Extract the [X, Y] coordinate from the center of the cell holding the provided text.  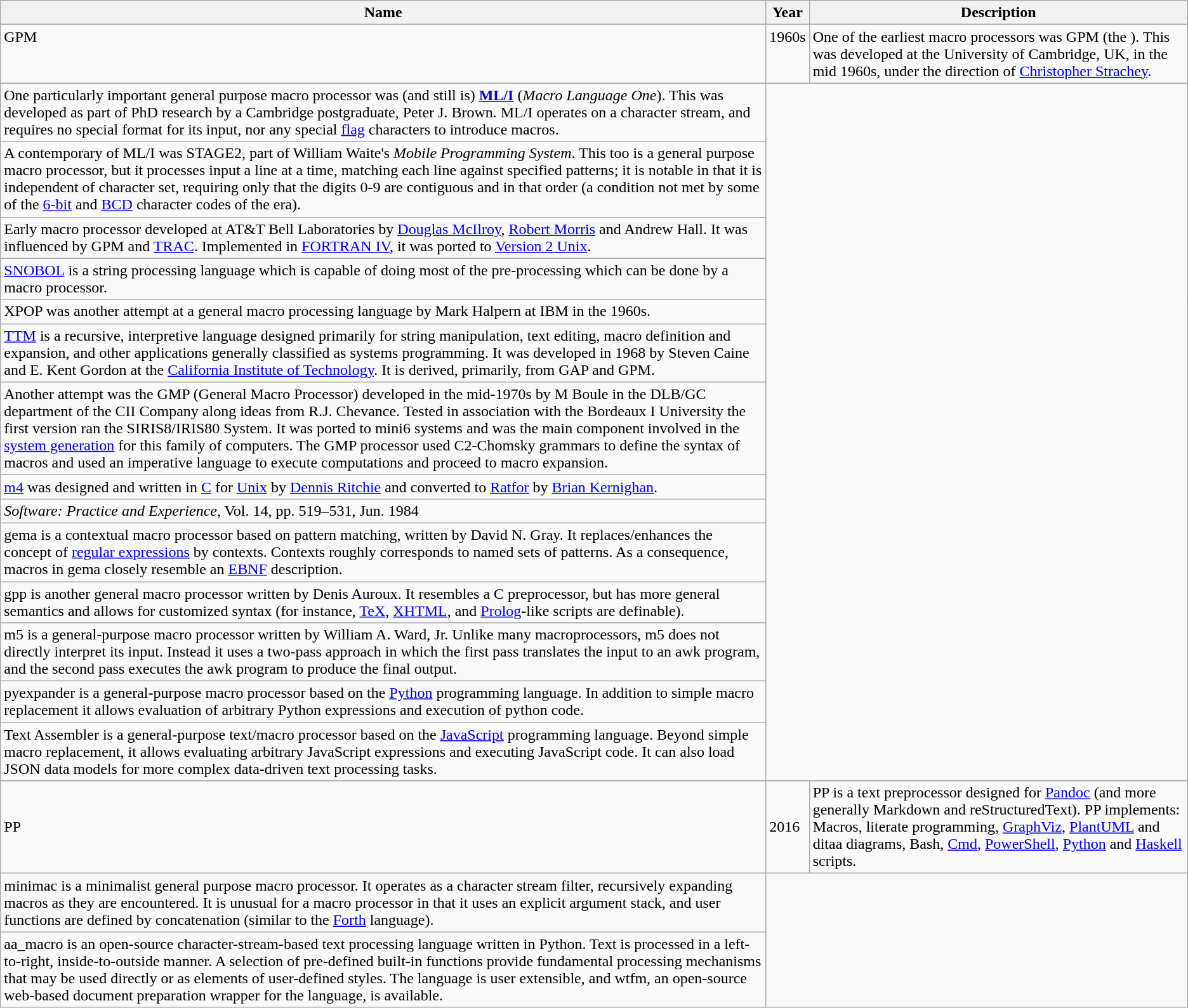
2016 [788, 827]
m4 was designed and written in C for Unix by Dennis Ritchie and converted to Ratfor by Brian Kernighan. [383, 487]
PP [383, 827]
1960s [788, 54]
GPM [383, 54]
Description [998, 13]
Year [788, 13]
Software: Practice and Experience, Vol. 14, pp. 519–531, Jun. 1984 [383, 511]
SNOBOL is a string processing language which is capable of doing most of the pre-processing which can be done by a macro processor. [383, 279]
XPOP was another attempt at a general macro processing language by Mark Halpern at IBM in the 1960s. [383, 311]
Name [383, 13]
